Extract the [X, Y] coordinate from the center of the cell holding the provided text.  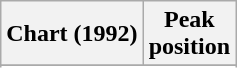
Peakposition [189, 34]
Chart (1992) [72, 34]
